Extract the (x, y) coordinate from the center of the cell holding the provided text.  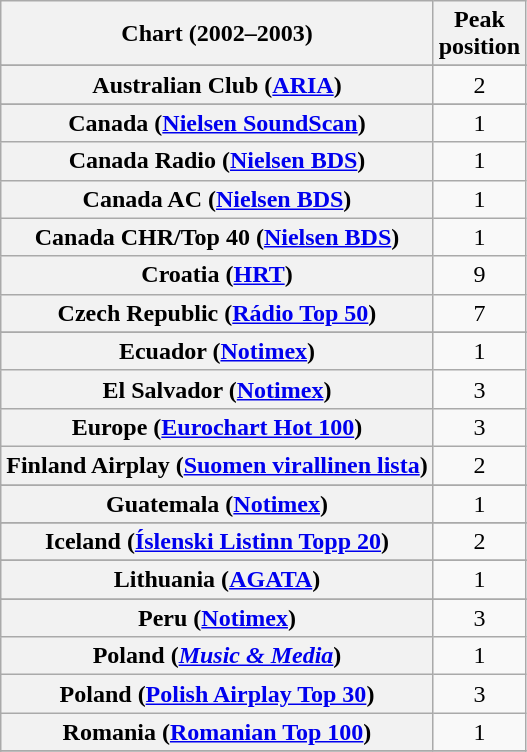
El Salvador (Notimex) (217, 389)
Canada Radio (Nielsen BDS) (217, 161)
Australian Club (ARIA) (217, 85)
Canada CHR/Top 40 (Nielsen BDS) (217, 237)
Peru (Notimex) (217, 618)
Europe (Eurochart Hot 100) (217, 427)
Lithuania (AGATA) (217, 580)
Finland Airplay (Suomen virallinen lista) (217, 465)
7 (479, 313)
Peakposition (479, 34)
9 (479, 275)
Croatia (HRT) (217, 275)
Poland (Polish Airplay Top 30) (217, 694)
Czech Republic (Rádio Top 50) (217, 313)
Iceland (Íslenski Listinn Topp 20) (217, 542)
Canada (Nielsen SoundScan) (217, 123)
Guatemala (Notimex) (217, 503)
Chart (2002–2003) (217, 34)
Canada AC (Nielsen BDS) (217, 199)
Ecuador (Notimex) (217, 351)
Poland (Music & Media) (217, 656)
Romania (Romanian Top 100) (217, 732)
